Return the (x, y) coordinate for the center point of the cell that contains the specified text.  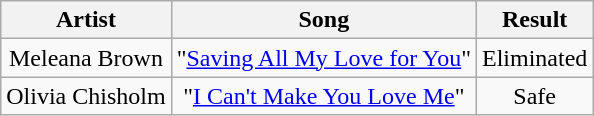
Meleana Brown (86, 58)
Safe (535, 96)
"I Can't Make You Love Me" (324, 96)
"Saving All My Love for You" (324, 58)
Olivia Chisholm (86, 96)
Song (324, 20)
Artist (86, 20)
Eliminated (535, 58)
Result (535, 20)
